Find where the given text appears and provide that cell's center as (x, y) coordinate. 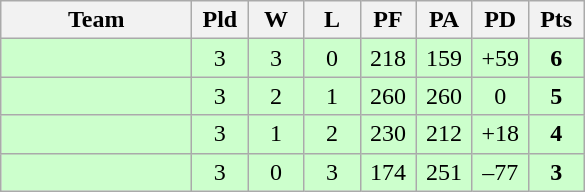
PA (444, 20)
PF (388, 20)
Pld (220, 20)
174 (388, 172)
212 (444, 134)
251 (444, 172)
PD (500, 20)
230 (388, 134)
+18 (500, 134)
Pts (556, 20)
W (276, 20)
159 (444, 58)
6 (556, 58)
5 (556, 96)
4 (556, 134)
Team (96, 20)
–77 (500, 172)
+59 (500, 58)
L (332, 20)
218 (388, 58)
